Provide the [x, y] coordinate of the cell's center where the given text is located.  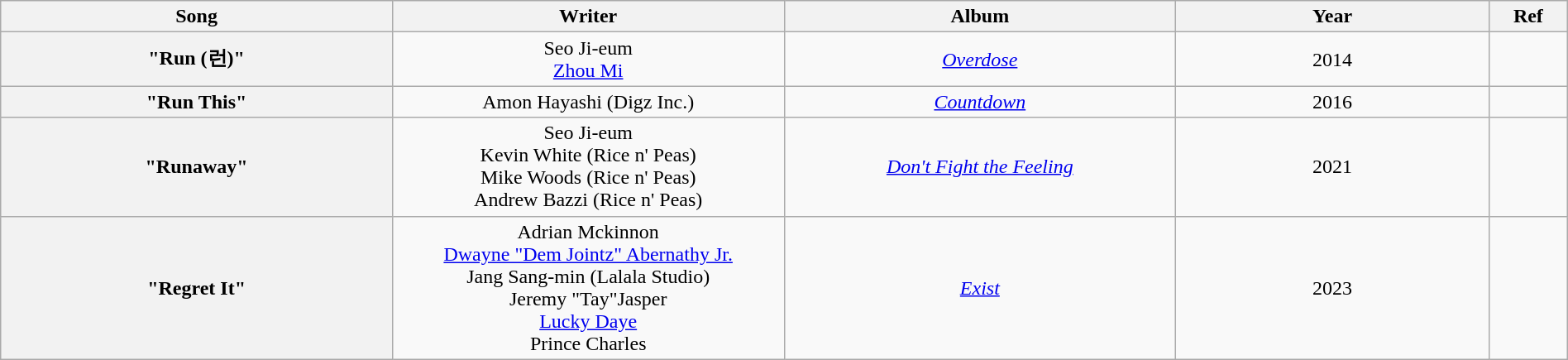
2016 [1333, 102]
Overdose [980, 60]
"Run (런)" [197, 60]
Seo Ji-eumZhou Mi [588, 60]
"Runaway" [197, 167]
Writer [588, 17]
Exist [980, 288]
Adrian MckinnonDwayne "Dem Jointz" Abernathy Jr.Jang Sang-min (Lalala Studio)Jeremy "Tay"JasperLucky DayePrince Charles [588, 288]
Don't Fight the Feeling [980, 167]
Year [1333, 17]
2021 [1333, 167]
Album [980, 17]
2014 [1333, 60]
"Run This" [197, 102]
Song [197, 17]
Countdown [980, 102]
Seo Ji-eumKevin White (Rice n' Peas)Mike Woods (Rice n' Peas)Andrew Bazzi (Rice n' Peas) [588, 167]
"Regret It" [197, 288]
2023 [1333, 288]
Amon Hayashi (Digz Inc.) [588, 102]
Ref [1528, 17]
